For the text-containing cell, return its midpoint in [x, y] coordinate format. 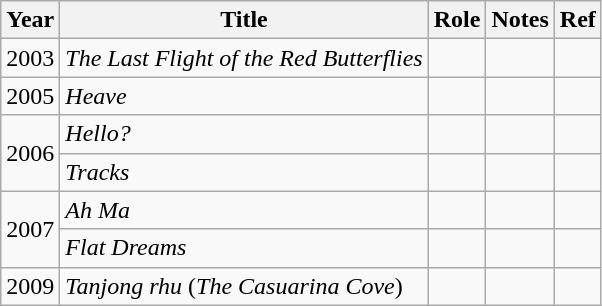
Tanjong rhu (The Casuarina Cove) [244, 286]
Title [244, 20]
The Last Flight of the Red Butterflies [244, 58]
Hello? [244, 134]
Tracks [244, 172]
Role [457, 20]
2007 [30, 229]
2006 [30, 153]
Flat Dreams [244, 248]
Ref [578, 20]
2005 [30, 96]
Ah Ma [244, 210]
2003 [30, 58]
2009 [30, 286]
Notes [520, 20]
Year [30, 20]
Heave [244, 96]
